From the cell containing the given text, extract its center point as (x, y) coordinate. 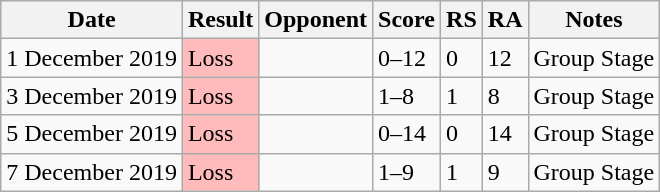
RA (505, 20)
RS (462, 20)
Score (407, 20)
Date (92, 20)
12 (505, 58)
Opponent (316, 20)
0–12 (407, 58)
8 (505, 96)
1–9 (407, 172)
5 December 2019 (92, 134)
1–8 (407, 96)
Notes (594, 20)
7 December 2019 (92, 172)
0–14 (407, 134)
9 (505, 172)
1 December 2019 (92, 58)
3 December 2019 (92, 96)
Result (220, 20)
14 (505, 134)
